For the text-containing cell, return its midpoint in (X, Y) coordinate format. 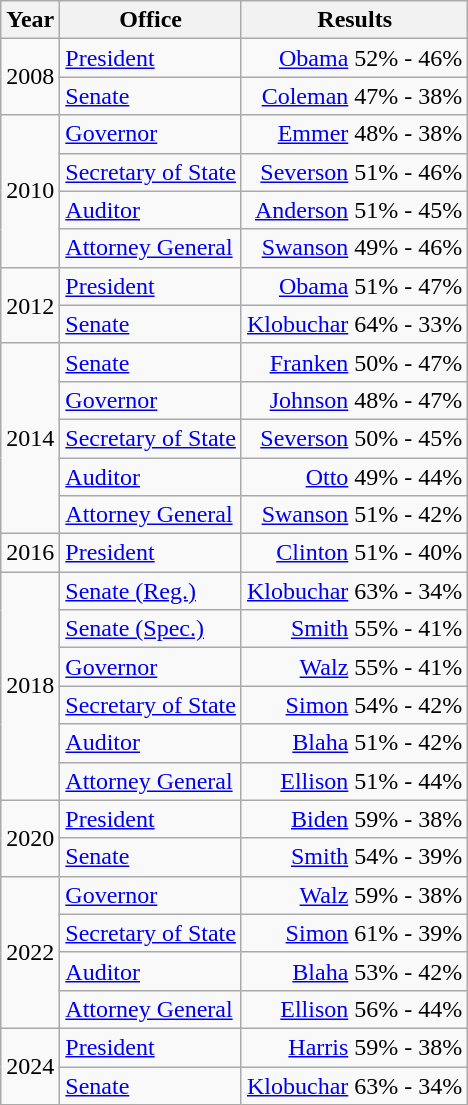
Obama 51% - 47% (354, 286)
Severson 51% - 46% (354, 172)
Anderson 51% - 45% (354, 210)
Smith 55% - 41% (354, 629)
2016 (30, 553)
Walz 59% - 38% (354, 895)
Biden 59% - 38% (354, 819)
2022 (30, 952)
2020 (30, 838)
Severson 50% - 45% (354, 438)
Harris 59% - 38% (354, 1047)
Senate (Reg.) (151, 591)
Swanson 49% - 46% (354, 248)
Klobuchar 64% - 33% (354, 324)
Obama 52% - 46% (354, 58)
2014 (30, 438)
Ellison 51% - 44% (354, 781)
Simon 54% - 42% (354, 705)
Emmer 48% - 38% (354, 134)
Blaha 51% - 42% (354, 743)
2024 (30, 1066)
Coleman 47% - 38% (354, 96)
Simon 61% - 39% (354, 933)
2012 (30, 305)
Smith 54% - 39% (354, 857)
Senate (Spec.) (151, 629)
2008 (30, 77)
2010 (30, 191)
Clinton 51% - 40% (354, 553)
Franken 50% - 47% (354, 362)
Office (151, 20)
Blaha 53% - 42% (354, 971)
Ellison 56% - 44% (354, 1009)
Johnson 48% - 47% (354, 400)
2018 (30, 686)
Walz 55% - 41% (354, 667)
Otto 49% - 44% (354, 477)
Year (30, 20)
Results (354, 20)
Swanson 51% - 42% (354, 515)
